Pinpoint the cell where the given text exists, returning its (x, y) midpoint coordinate. 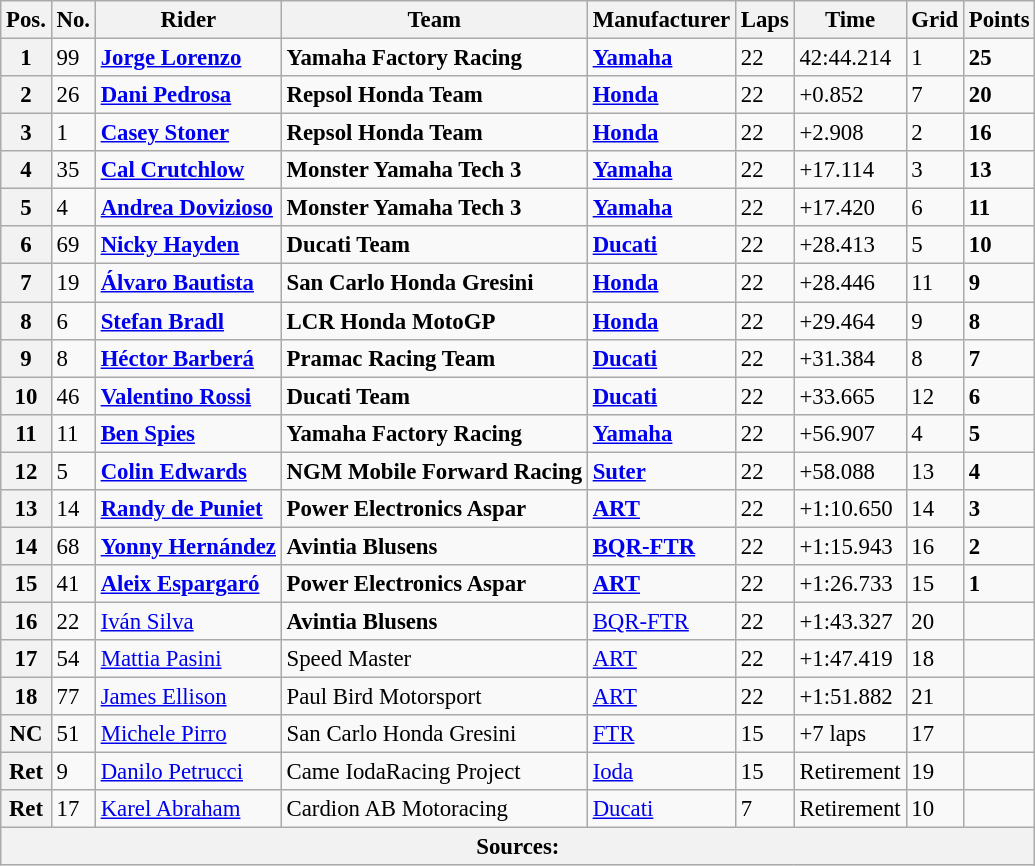
NC (26, 734)
Ben Spies (188, 433)
Paul Bird Motorsport (434, 697)
Randy de Puniet (188, 509)
Stefan Bradl (188, 321)
Colin Edwards (188, 471)
Cal Crutchlow (188, 170)
NGM Mobile Forward Racing (434, 471)
+7 laps (850, 734)
46 (73, 396)
21 (934, 697)
Grid (934, 20)
Points (998, 20)
+1:47.419 (850, 659)
+17.420 (850, 208)
+0.852 (850, 95)
Sources: (518, 847)
Álvaro Bautista (188, 283)
54 (73, 659)
77 (73, 697)
+17.114 (850, 170)
Team (434, 20)
42:44.214 (850, 58)
+31.384 (850, 358)
+56.907 (850, 433)
FTR (661, 734)
Michele Pirro (188, 734)
41 (73, 584)
LCR Honda MotoGP (434, 321)
+29.464 (850, 321)
Cardion AB Motoracing (434, 809)
Suter (661, 471)
Iván Silva (188, 621)
+1:10.650 (850, 509)
68 (73, 546)
Danilo Petrucci (188, 772)
51 (73, 734)
+1:51.882 (850, 697)
Manufacturer (661, 20)
+2.908 (850, 133)
+28.413 (850, 245)
Pramac Racing Team (434, 358)
Casey Stoner (188, 133)
99 (73, 58)
35 (73, 170)
Came IodaRacing Project (434, 772)
26 (73, 95)
Jorge Lorenzo (188, 58)
James Ellison (188, 697)
Rider (188, 20)
No. (73, 20)
Time (850, 20)
+28.446 (850, 283)
Mattia Pasini (188, 659)
Nicky Hayden (188, 245)
+58.088 (850, 471)
Ioda (661, 772)
Aleix Espargaró (188, 584)
Dani Pedrosa (188, 95)
Valentino Rossi (188, 396)
+1:26.733 (850, 584)
Pos. (26, 20)
+1:43.327 (850, 621)
Andrea Dovizioso (188, 208)
Karel Abraham (188, 809)
+33.665 (850, 396)
+1:15.943 (850, 546)
Héctor Barberá (188, 358)
25 (998, 58)
Speed Master (434, 659)
69 (73, 245)
Laps (764, 20)
Yonny Hernández (188, 546)
